Output the [x, y] coordinate of the center of the cell containing the given text.  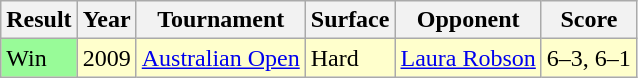
Hard [350, 58]
Opponent [468, 20]
Laura Robson [468, 58]
Win [39, 58]
Surface [350, 20]
Result [39, 20]
Tournament [220, 20]
6–3, 6–1 [588, 58]
Australian Open [220, 58]
Score [588, 20]
2009 [106, 58]
Year [106, 20]
